For the text-containing cell, return its midpoint in (x, y) coordinate format. 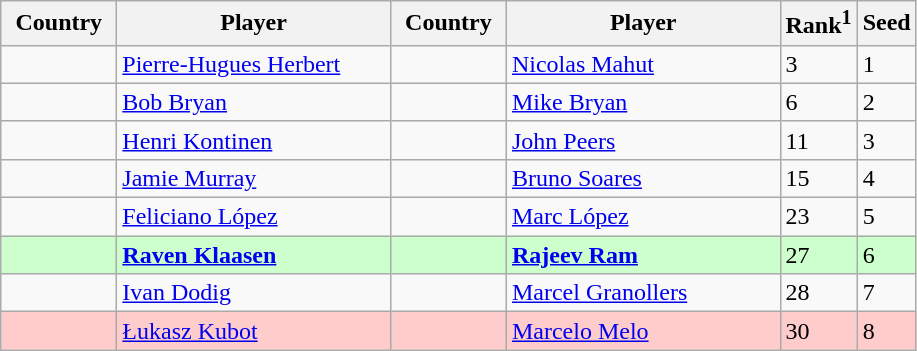
Pierre-Hugues Herbert (254, 64)
8 (886, 331)
1 (886, 64)
Feliciano López (254, 217)
Bruno Soares (643, 178)
Bob Bryan (254, 102)
2 (886, 102)
4 (886, 178)
Rajeev Ram (643, 255)
28 (818, 293)
Rank1 (818, 24)
John Peers (643, 140)
Jamie Murray (254, 178)
Henri Kontinen (254, 140)
Raven Klaasen (254, 255)
Mike Bryan (643, 102)
30 (818, 331)
Łukasz Kubot (254, 331)
Nicolas Mahut (643, 64)
11 (818, 140)
Ivan Dodig (254, 293)
7 (886, 293)
23 (818, 217)
Marcel Granollers (643, 293)
Seed (886, 24)
Marc López (643, 217)
Marcelo Melo (643, 331)
5 (886, 217)
27 (818, 255)
15 (818, 178)
